Provide the (x, y) coordinate of the cell's center where the given text is located.  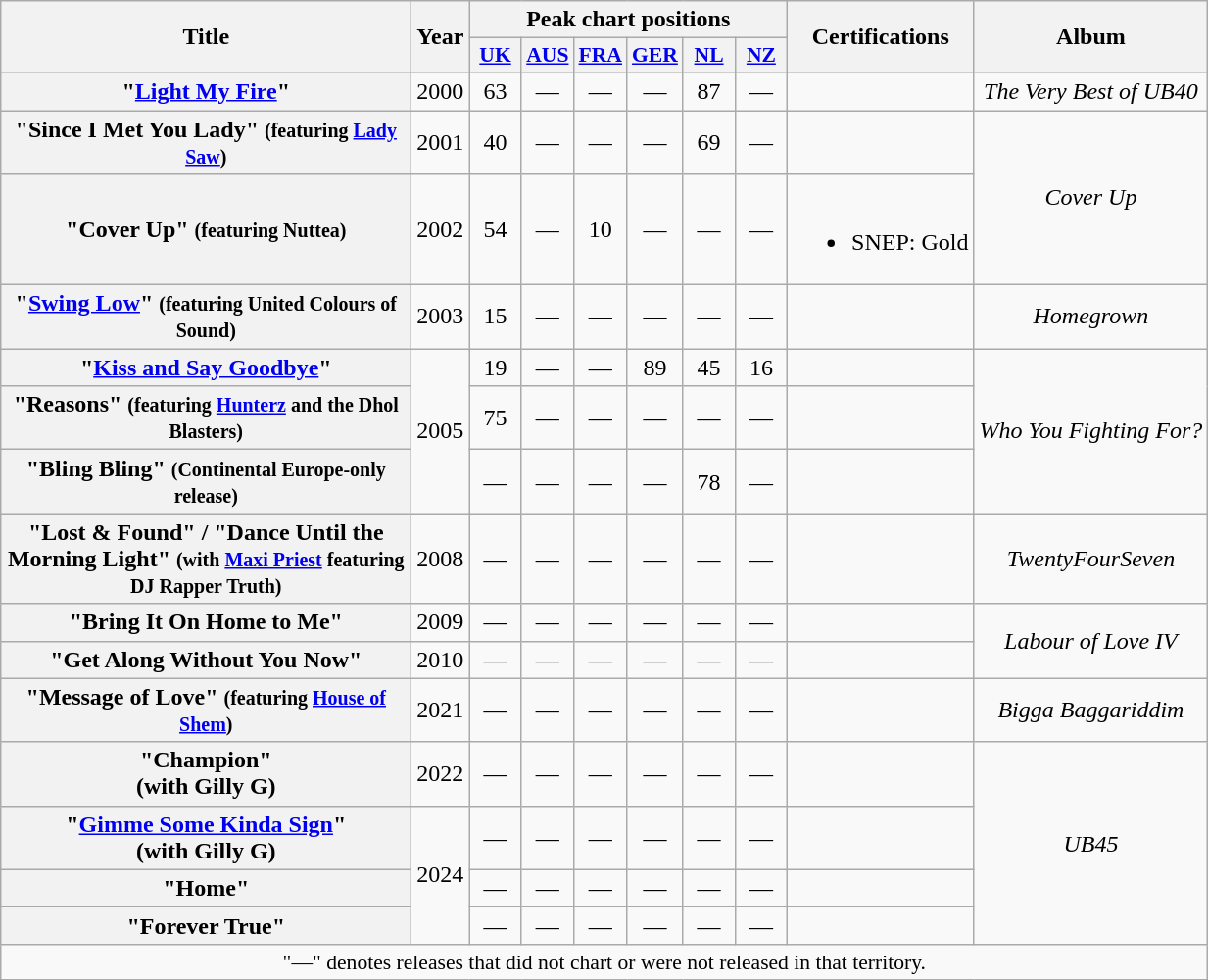
2021 (441, 710)
2022 (441, 774)
78 (709, 482)
63 (496, 91)
Cover Up (1091, 197)
2009 (441, 622)
2010 (441, 660)
Year (441, 37)
"Reasons" (featuring Hunterz and the Dhol Blasters) (206, 417)
Homegrown (1091, 318)
15 (496, 318)
NL (709, 56)
"Since I Met You Lady" (featuring Lady Saw) (206, 141)
Title (206, 37)
87 (709, 91)
"Gimme Some Kinda Sign" (with Gilly G) (206, 837)
"—" denotes releases that did not chart or were not released in that territory. (604, 961)
Peak chart positions (629, 20)
GER (654, 56)
75 (496, 417)
"Get Along Without You Now" (206, 660)
TwentyFourSeven (1091, 559)
"Bling Bling" (Continental Europe-only release) (206, 482)
UK (496, 56)
19 (496, 367)
"Forever True" (206, 925)
Who You Fighting For? (1091, 431)
2005 (441, 431)
"Lost & Found" / "Dance Until the Morning Light" (with Maxi Priest featuring DJ Rapper Truth) (206, 559)
2003 (441, 318)
2001 (441, 141)
45 (709, 367)
10 (601, 229)
"Champion" (with Gilly G) (206, 774)
Bigga Baggariddim (1091, 710)
Certifications (881, 37)
FRA (601, 56)
Labour of Love IV (1091, 641)
"Message of Love" (featuring House of Shem) (206, 710)
Album (1091, 37)
"Swing Low" (featuring United Colours of Sound) (206, 318)
2000 (441, 91)
54 (496, 229)
"Light My Fire" (206, 91)
SNEP: Gold (881, 229)
UB45 (1091, 843)
NZ (760, 56)
The Very Best of UB40 (1091, 91)
"Kiss and Say Goodbye" (206, 367)
"Bring It On Home to Me" (206, 622)
"Cover Up" (featuring Nuttea) (206, 229)
"Home" (206, 888)
69 (709, 141)
2002 (441, 229)
2024 (441, 874)
89 (654, 367)
40 (496, 141)
2008 (441, 559)
AUS (547, 56)
16 (760, 367)
